Identify which cell holds the provided text, then report its (X, Y) central coordinate. 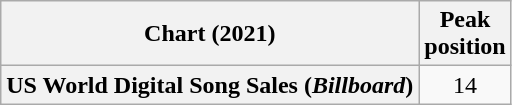
Peakposition (465, 34)
14 (465, 85)
US World Digital Song Sales (Billboard) (210, 85)
Chart (2021) (210, 34)
